Return (x, y) of the center of cell containing provided text 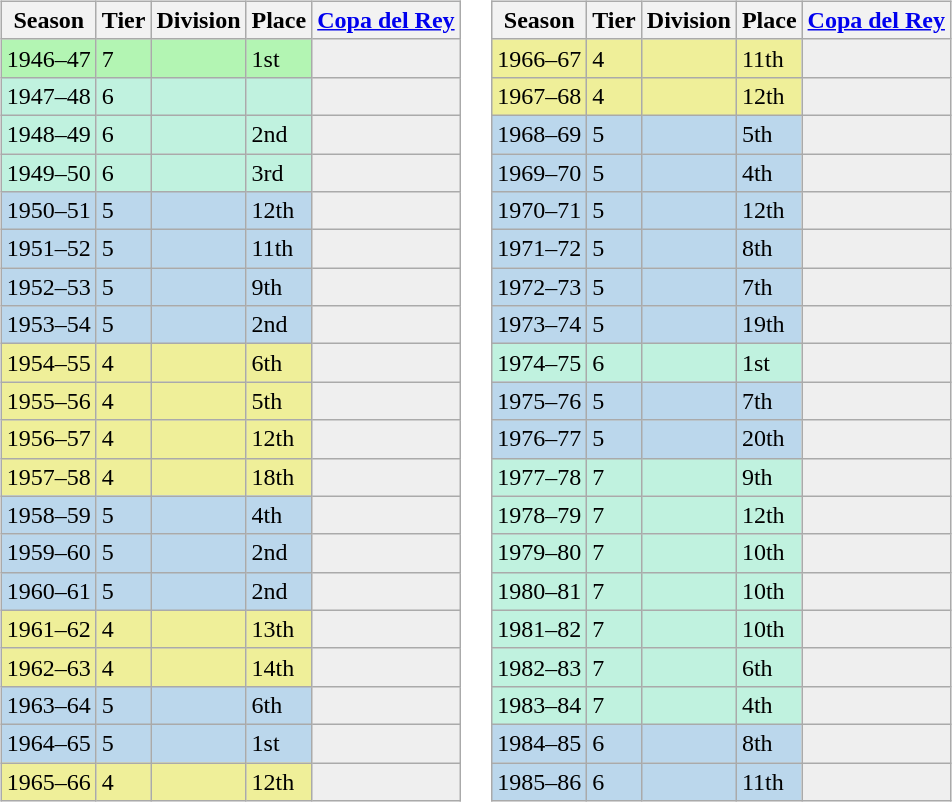
1977–78 (540, 477)
1973–74 (540, 325)
1969–70 (540, 173)
1966–67 (540, 58)
1965–66 (48, 781)
1951–52 (48, 249)
1953–54 (48, 325)
1972–73 (540, 287)
1964–65 (48, 743)
1957–58 (48, 477)
1978–79 (540, 515)
1968–69 (540, 134)
1955–56 (48, 401)
18th (279, 477)
1949–50 (48, 173)
1976–77 (540, 439)
1948–49 (48, 134)
1963–64 (48, 705)
1952–53 (48, 287)
1983–84 (540, 705)
1984–85 (540, 743)
1962–63 (48, 667)
1974–75 (540, 363)
1975–76 (540, 401)
1967–68 (540, 96)
1961–62 (48, 629)
1956–57 (48, 439)
20th (769, 439)
13th (279, 629)
1980–81 (540, 591)
1971–72 (540, 249)
1985–86 (540, 781)
1950–51 (48, 211)
1979–80 (540, 553)
1981–82 (540, 629)
1946–47 (48, 58)
19th (769, 325)
3rd (279, 173)
1958–59 (48, 515)
14th (279, 667)
1982–83 (540, 667)
1960–61 (48, 591)
1954–55 (48, 363)
1947–48 (48, 96)
1959–60 (48, 553)
1970–71 (540, 211)
